Locate the cell with the specified text and output its [X, Y] center coordinate. 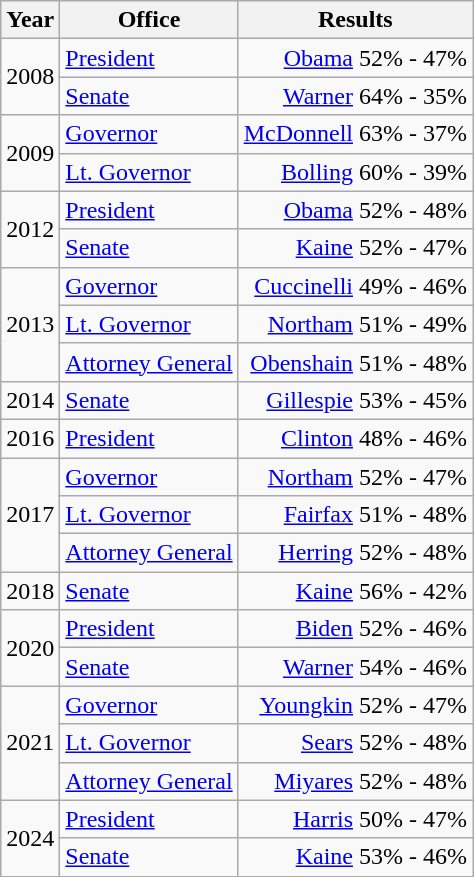
Cuccinelli 49% - 46% [355, 286]
2021 [30, 743]
2012 [30, 229]
2008 [30, 77]
Warner 54% - 46% [355, 667]
Obama 52% - 47% [355, 58]
Office [149, 20]
Biden 52% - 46% [355, 629]
Northam 52% - 47% [355, 477]
2009 [30, 153]
Obenshain 51% - 48% [355, 362]
Sears 52% - 48% [355, 743]
Kaine 56% - 42% [355, 591]
Bolling 60% - 39% [355, 172]
2018 [30, 591]
2014 [30, 400]
McDonnell 63% - 37% [355, 134]
2017 [30, 515]
Herring 52% - 48% [355, 553]
Youngkin 52% - 47% [355, 705]
Northam 51% - 49% [355, 324]
Miyares 52% - 48% [355, 781]
Obama 52% - 48% [355, 210]
2016 [30, 438]
Results [355, 20]
2024 [30, 838]
Kaine 52% - 47% [355, 248]
Gillespie 53% - 45% [355, 400]
Fairfax 51% - 48% [355, 515]
2013 [30, 324]
Harris 50% - 47% [355, 819]
Clinton 48% - 46% [355, 438]
Year [30, 20]
Kaine 53% - 46% [355, 857]
2020 [30, 648]
Warner 64% - 35% [355, 96]
